Output the (X, Y) coordinate of the center of the cell containing the given text.  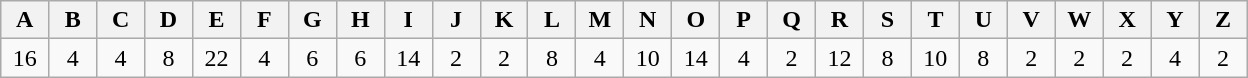
E (216, 20)
16 (25, 58)
N (648, 20)
12 (840, 58)
L (552, 20)
K (504, 20)
D (169, 20)
R (840, 20)
J (456, 20)
V (1031, 20)
W (1079, 20)
F (264, 20)
U (983, 20)
B (73, 20)
P (744, 20)
G (312, 20)
C (121, 20)
22 (216, 58)
X (1127, 20)
H (360, 20)
Q (792, 20)
S (887, 20)
Y (1175, 20)
I (408, 20)
T (935, 20)
A (25, 20)
O (696, 20)
Z (1223, 20)
M (600, 20)
